Return the (X, Y) coordinate for the center point of the cell that contains the specified text.  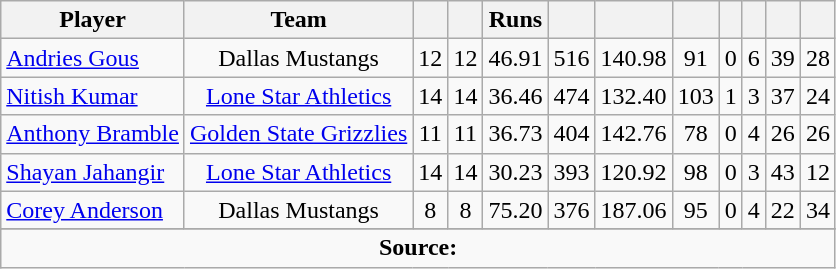
39 (782, 58)
Andries Gous (93, 58)
34 (818, 210)
36.73 (516, 134)
Golden State Grizzlies (298, 134)
28 (818, 58)
75.20 (516, 210)
22 (782, 210)
37 (782, 96)
Anthony Bramble (93, 134)
Nitish Kumar (93, 96)
6 (754, 58)
140.98 (634, 58)
393 (572, 172)
474 (572, 96)
103 (696, 96)
132.40 (634, 96)
43 (782, 172)
Shayan Jahangir (93, 172)
30.23 (516, 172)
Source: (418, 248)
Player (93, 20)
36.46 (516, 96)
78 (696, 134)
187.06 (634, 210)
516 (572, 58)
46.91 (516, 58)
Team (298, 20)
91 (696, 58)
95 (696, 210)
98 (696, 172)
120.92 (634, 172)
404 (572, 134)
376 (572, 210)
Runs (516, 20)
Corey Anderson (93, 210)
24 (818, 96)
142.76 (634, 134)
1 (730, 96)
